Return the [X, Y] coordinate for the center point of the cell that contains the specified text.  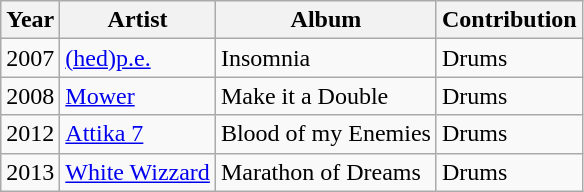
Make it a Double [326, 96]
Album [326, 20]
Insomnia [326, 58]
2013 [30, 172]
Attika 7 [138, 134]
2012 [30, 134]
Artist [138, 20]
Marathon of Dreams [326, 172]
2007 [30, 58]
White Wizzard [138, 172]
Mower [138, 96]
Year [30, 20]
Blood of my Enemies [326, 134]
2008 [30, 96]
Contribution [509, 20]
(hed)p.e. [138, 58]
